From the cell containing the given text, extract its center point as [x, y] coordinate. 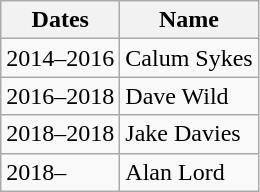
Alan Lord [189, 172]
2014–2016 [60, 58]
Name [189, 20]
Dave Wild [189, 96]
2016–2018 [60, 96]
Calum Sykes [189, 58]
Dates [60, 20]
2018– [60, 172]
Jake Davies [189, 134]
2018–2018 [60, 134]
